Extract the [X, Y] coordinate from the center of the cell holding the provided text.  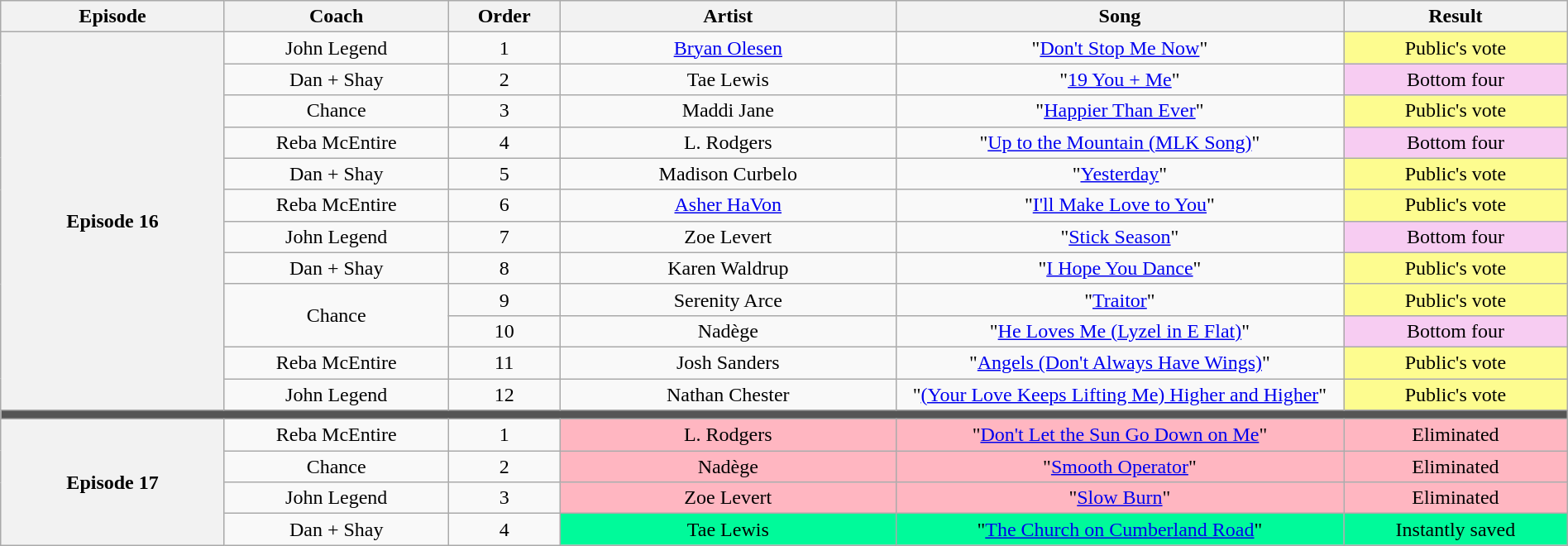
6 [504, 205]
5 [504, 174]
8 [504, 268]
"Stick Season" [1120, 237]
"Up to the Mountain (MLK Song)" [1120, 142]
"Happier Than Ever" [1120, 111]
Episode [112, 17]
Maddi Jane [728, 111]
Nathan Chester [728, 395]
"Slow Burn" [1120, 498]
10 [504, 331]
Episode 16 [112, 222]
"Traitor" [1120, 299]
"Don't Let the Sun Go Down on Me" [1120, 435]
"Don't Stop Me Now" [1120, 48]
"I Hope You Dance" [1120, 268]
Instantly saved [1456, 529]
7 [504, 237]
Song [1120, 17]
Result [1456, 17]
12 [504, 395]
11 [504, 362]
Serenity Arce [728, 299]
"He Loves Me (Lyzel in E Flat)" [1120, 331]
"I'll Make Love to You" [1120, 205]
Madison Curbelo [728, 174]
Order [504, 17]
"19 You + Me" [1120, 79]
"(Your Love Keeps Lifting Me) Higher and Higher" [1120, 395]
Episode 17 [112, 482]
"Angels (Don't Always Have Wings)" [1120, 362]
Josh Sanders [728, 362]
9 [504, 299]
Coach [336, 17]
"Yesterday" [1120, 174]
"The Church on Cumberland Road" [1120, 529]
Bryan Olesen [728, 48]
Asher HaVon [728, 205]
Artist [728, 17]
Karen Waldrup [728, 268]
"Smooth Operator" [1120, 467]
